Identify which cell holds the provided text, then report its (X, Y) central coordinate. 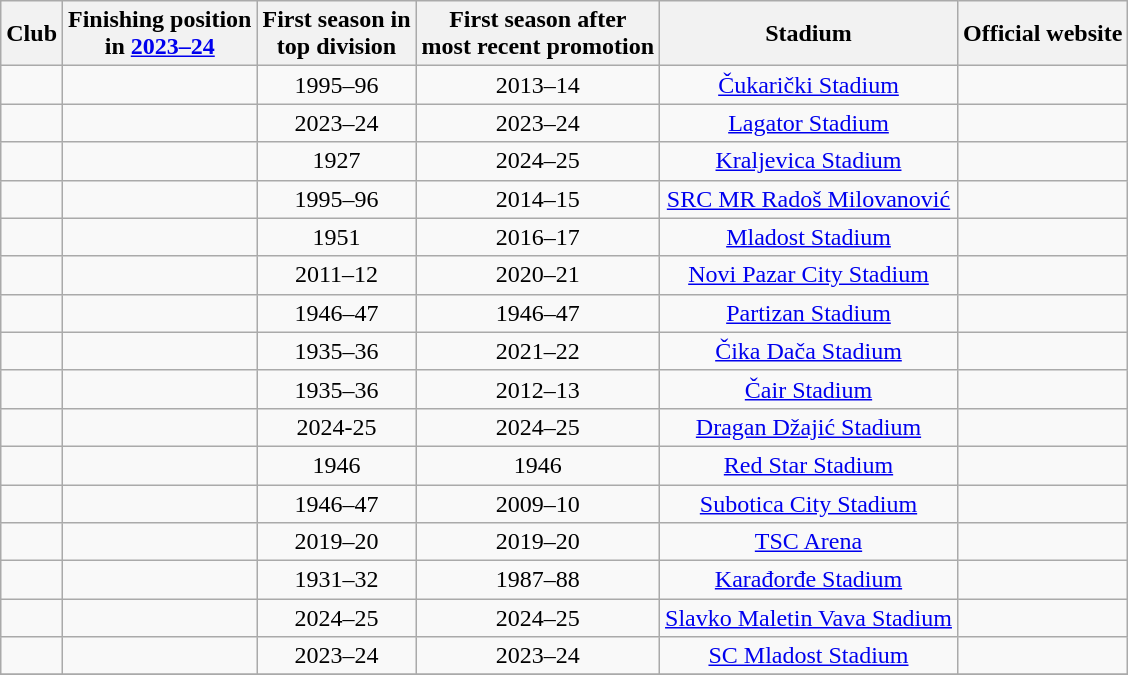
2011–12 (336, 275)
Dragan Džajić Stadium (809, 427)
2016–17 (538, 237)
1951 (336, 237)
2024-25 (336, 427)
Red Star Stadium (809, 465)
Čair Stadium (809, 389)
1927 (336, 161)
Lagator Stadium (809, 123)
First season after most recent promotion (538, 34)
2021–22 (538, 351)
SRC MR Radoš Milovanović (809, 199)
Finishing positionin 2023–24 (160, 34)
2009–10 (538, 503)
Partizan Stadium (809, 313)
1931–32 (336, 580)
Karađorđe Stadium (809, 580)
1987–88 (538, 580)
First season intop division (336, 34)
Novi Pazar City Stadium (809, 275)
2014–15 (538, 199)
Kraljevica Stadium (809, 161)
Stadium (809, 34)
2013–14 (538, 85)
Official website (1042, 34)
SC Mladost Stadium (809, 656)
2020–21 (538, 275)
Slavko Maletin Vava Stadium (809, 618)
Subotica City Stadium (809, 503)
Mladost Stadium (809, 237)
Čika Dača Stadium (809, 351)
2012–13 (538, 389)
Čukarički Stadium (809, 85)
Club (32, 34)
TSC Arena (809, 542)
